Determine the [x, y] coordinate at the center of the cell enclosing the given text.  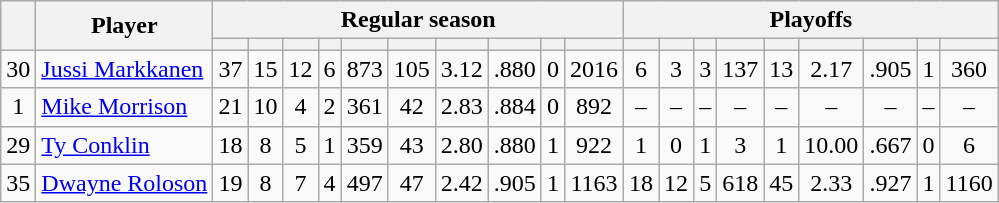
Dwayne Roloson [124, 183]
Playoffs [810, 20]
618 [740, 183]
19 [230, 183]
497 [364, 183]
42 [412, 107]
.884 [514, 107]
2 [330, 107]
Jussi Markkanen [124, 69]
10.00 [832, 145]
47 [412, 183]
892 [594, 107]
137 [740, 69]
2.33 [832, 183]
105 [412, 69]
2.42 [462, 183]
15 [266, 69]
2.80 [462, 145]
Regular season [418, 20]
.927 [890, 183]
35 [18, 183]
361 [364, 107]
3.12 [462, 69]
2.17 [832, 69]
873 [364, 69]
21 [230, 107]
2016 [594, 69]
Ty Conklin [124, 145]
.667 [890, 145]
360 [969, 69]
30 [18, 69]
37 [230, 69]
Player [124, 26]
43 [412, 145]
13 [782, 69]
1163 [594, 183]
359 [364, 145]
Mike Morrison [124, 107]
10 [266, 107]
2.83 [462, 107]
7 [300, 183]
1160 [969, 183]
922 [594, 145]
29 [18, 145]
45 [782, 183]
